Provide the [X, Y] coordinate of the cell's center where the given text is located.  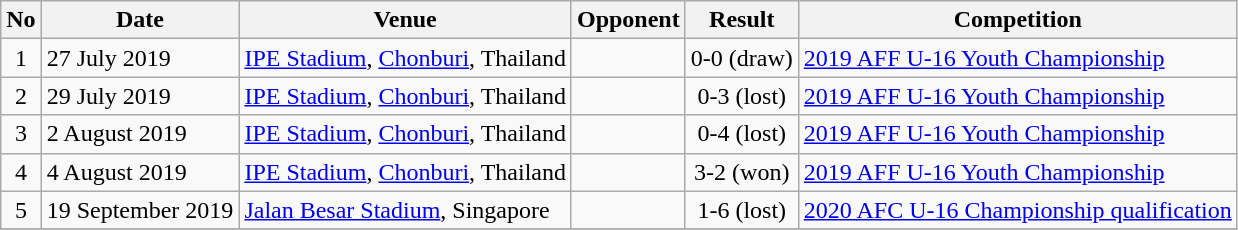
No [21, 20]
Date [140, 20]
Result [742, 20]
Competition [1018, 20]
1 [21, 58]
2020 AFC U-16 Championship qualification [1018, 210]
1-6 (lost) [742, 210]
Opponent [628, 20]
4 [21, 172]
3 [21, 134]
2 [21, 96]
Venue [406, 20]
3-2 (won) [742, 172]
27 July 2019 [140, 58]
0-3 (lost) [742, 96]
Jalan Besar Stadium, Singapore [406, 210]
2 August 2019 [140, 134]
5 [21, 210]
29 July 2019 [140, 96]
4 August 2019 [140, 172]
19 September 2019 [140, 210]
0-0 (draw) [742, 58]
0-4 (lost) [742, 134]
